Find where the given text appears and provide that cell's center as [x, y] coordinate. 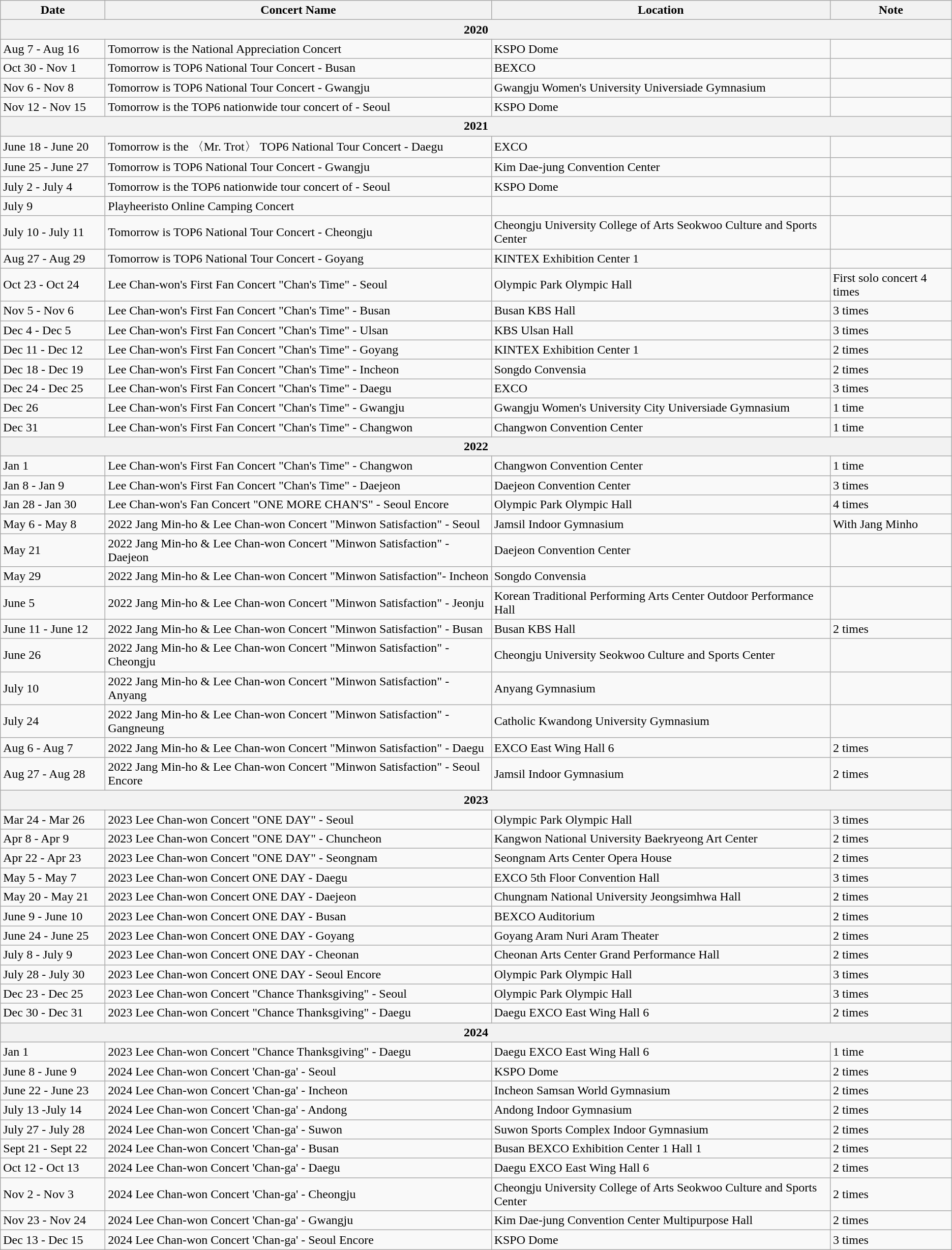
June 5 [53, 602]
Suwon Sports Complex Indoor Gymnasium [661, 1129]
May 29 [53, 576]
2024 Lee Chan-won Concert 'Chan-ga' - Incheon [298, 1090]
Dec 23 - Dec 25 [53, 994]
Dec 30 - Dec 31 [53, 1013]
2023 Lee Chan-won Concert ONE DAY - Seoul Encore [298, 974]
Aug 7 - Aug 16 [53, 49]
June 9 - June 10 [53, 916]
Incheon Samsan World Gymnasium [661, 1090]
2023 Lee Chan-won Concert ONE DAY - Goyang [298, 936]
June 22 - June 23 [53, 1090]
KBS Ulsan Hall [661, 330]
2020 [476, 30]
2024 Lee Chan-won Concert 'Chan-ga' - Seoul [298, 1071]
Lee Chan-won's Fan Concert "ONE MORE CHAN'S" - Seoul Encore [298, 505]
Lee Chan-won's First Fan Concert "Chan's Time" - Goyang [298, 350]
2022 Jang Min-ho & Lee Chan-won Concert "Minwon Satisfaction" - Seoul Encore [298, 773]
2021 [476, 126]
Gwangju Women's University City Universiade Gymnasium [661, 408]
Location [661, 10]
Nov 2 - Nov 3 [53, 1195]
Anyang Gymnasium [661, 688]
2023 Lee Chan-won Concert "Chance Thanksgiving" - Seoul [298, 994]
June 25 - June 27 [53, 167]
2023 Lee Chan-won Concert ONE DAY - Cheonan [298, 955]
Nov 6 - Nov 8 [53, 88]
Dec 4 - Dec 5 [53, 330]
July 10 - July 11 [53, 232]
2024 Lee Chan-won Concert 'Chan-ga' - Cheongju [298, 1195]
Kangwon National University Baekryeong Art Center [661, 839]
Chungnam National University Jeongsimhwa Hall [661, 897]
Dec 13 - Dec 15 [53, 1240]
2024 Lee Chan-won Concert 'Chan-ga' - Busan [298, 1149]
2023 Lee Chan-won Concert "ONE DAY" - Seoul [298, 820]
Dec 26 [53, 408]
Cheongju University Seokwoo Culture and Sports Center [661, 655]
June 8 - June 9 [53, 1071]
June 18 - June 20 [53, 147]
June 24 - June 25 [53, 936]
2023 Lee Chan-won Concert ONE DAY - Busan [298, 916]
2024 Lee Chan-won Concert 'Chan-ga' - Daegu [298, 1168]
Aug 6 - Aug 7 [53, 747]
Seongnam Arts Center Opera House [661, 858]
July 10 [53, 688]
Dec 11 - Dec 12 [53, 350]
2024 Lee Chan-won Concert 'Chan-ga' - Gwangju [298, 1220]
July 9 [53, 206]
July 28 - July 30 [53, 974]
July 8 - July 9 [53, 955]
First solo concert 4 times [891, 285]
Goyang Aram Nuri Aram Theater [661, 936]
Playheeristo Online Camping Concert [298, 206]
July 27 - July 28 [53, 1129]
Kim Dae-jung Convention Center Multipurpose Hall [661, 1220]
Tomorrow is the National Appreciation Concert [298, 49]
2024 Lee Chan-won Concert 'Chan-ga' - Andong [298, 1110]
July 24 [53, 721]
Nov 12 - Nov 15 [53, 107]
Tomorrow is TOP6 National Tour Concert - Busan [298, 68]
May 20 - May 21 [53, 897]
BEXCO [661, 68]
Busan BEXCO Exhibition Center 1 Hall 1 [661, 1149]
2022 Jang Min-ho & Lee Chan-won Concert "Minwon Satisfaction" - Cheongju [298, 655]
Dec 24 - Dec 25 [53, 388]
Dec 31 [53, 427]
2024 [476, 1032]
Concert Name [298, 10]
Lee Chan-won's First Fan Concert "Chan's Time" - Busan [298, 311]
Nov 5 - Nov 6 [53, 311]
Cheonan Arts Center Grand Performance Hall [661, 955]
2022 [476, 447]
Nov 23 - Nov 24 [53, 1220]
June 26 [53, 655]
May 6 - May 8 [53, 524]
Andong Indoor Gymnasium [661, 1110]
Korean Traditional Performing Arts Center Outdoor Performance Hall [661, 602]
Jan 8 - Jan 9 [53, 485]
Kim Dae-jung Convention Center [661, 167]
June 11 - June 12 [53, 629]
EXCO East Wing Hall 6 [661, 747]
Apr 22 - Apr 23 [53, 858]
May 21 [53, 550]
4 times [891, 505]
2022 Jang Min-ho & Lee Chan-won Concert "Minwon Satisfaction" - Daejeon [298, 550]
2023 Lee Chan-won Concert "ONE DAY" - Chuncheon [298, 839]
Lee Chan-won's First Fan Concert "Chan's Time" - Incheon [298, 369]
Catholic Kwandong University Gymnasium [661, 721]
2022 Jang Min-ho & Lee Chan-won Concert "Minwon Satisfaction" - Gangneung [298, 721]
July 13 -July 14 [53, 1110]
Sept 21 - Sept 22 [53, 1149]
Lee Chan-won's First Fan Concert "Chan's Time" - Gwangju [298, 408]
BEXCO Auditorium [661, 916]
Aug 27 - Aug 29 [53, 258]
Mar 24 - Mar 26 [53, 820]
Note [891, 10]
Lee Chan-won's First Fan Concert "Chan's Time" - Ulsan [298, 330]
July 2 - July 4 [53, 187]
Oct 23 - Oct 24 [53, 285]
With Jang Minho [891, 524]
2024 Lee Chan-won Concert 'Chan-ga' - Suwon [298, 1129]
2023 [476, 800]
Dec 18 - Dec 19 [53, 369]
Gwangju Women's University Universiade Gymnasium [661, 88]
2023 Lee Chan-won Concert "ONE DAY" - Seongnam [298, 858]
2022 Jang Min-ho & Lee Chan-won Concert "Minwon Satisfaction"- Incheon [298, 576]
Tomorrow is the 〈Mr. Trot〉 TOP6 National Tour Concert - Daegu [298, 147]
EXCO 5th Floor Convention Hall [661, 878]
Lee Chan-won's First Fan Concert "Chan's Time" - Seoul [298, 285]
2022 Jang Min-ho & Lee Chan-won Concert "Minwon Satisfaction" - Seoul [298, 524]
Apr 8 - Apr 9 [53, 839]
2022 Jang Min-ho & Lee Chan-won Concert "Minwon Satisfaction" - Anyang [298, 688]
Lee Chan-won's First Fan Concert "Chan's Time" - Daegu [298, 388]
2023 Lee Chan-won Concert ONE DAY - Daegu [298, 878]
Tomorrow is TOP6 National Tour Concert - Goyang [298, 258]
Aug 27 - Aug 28 [53, 773]
2022 Jang Min-ho & Lee Chan-won Concert "Minwon Satisfaction" - Daegu [298, 747]
2022 Jang Min-ho & Lee Chan-won Concert "Minwon Satisfaction" - Busan [298, 629]
Lee Chan-won's First Fan Concert "Chan's Time" - Daejeon [298, 485]
Oct 30 - Nov 1 [53, 68]
Date [53, 10]
2024 Lee Chan-won Concert 'Chan-ga' - Seoul Encore [298, 1240]
May 5 - May 7 [53, 878]
2023 Lee Chan-won Concert ONE DAY - Daejeon [298, 897]
Oct 12 - Oct 13 [53, 1168]
2022 Jang Min-ho & Lee Chan-won Concert "Minwon Satisfaction" - Jeonju [298, 602]
Tomorrow is TOP6 National Tour Concert - Cheongju [298, 232]
Jan 28 - Jan 30 [53, 505]
